Determine the [x, y] coordinate at the center of the cell enclosing the given text.  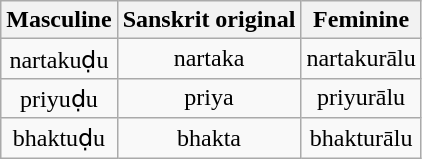
nartaka [209, 59]
priya [209, 98]
Feminine [361, 20]
bhakta [209, 138]
bhaktuḍu [59, 138]
Masculine [59, 20]
Sanskrit original [209, 20]
nartakurālu [361, 59]
nartakuḍu [59, 59]
priyuḍu [59, 98]
bhakturālu [361, 138]
priyurālu [361, 98]
